For the text-containing cell, return its midpoint in [x, y] coordinate format. 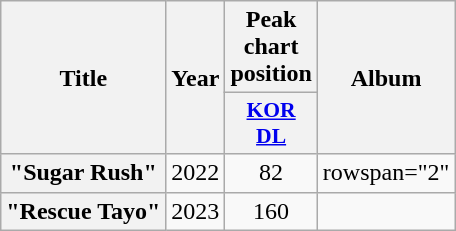
82 [271, 173]
Peak chart position [271, 47]
Title [84, 78]
2023 [196, 211]
KORDL [271, 124]
160 [271, 211]
2022 [196, 173]
Album [386, 78]
"Sugar Rush" [84, 173]
Year [196, 78]
"Rescue Tayo" [84, 211]
rowspan="2" [386, 173]
